Scan for the cell matching the given text and deliver its [X, Y] coordinate at center. 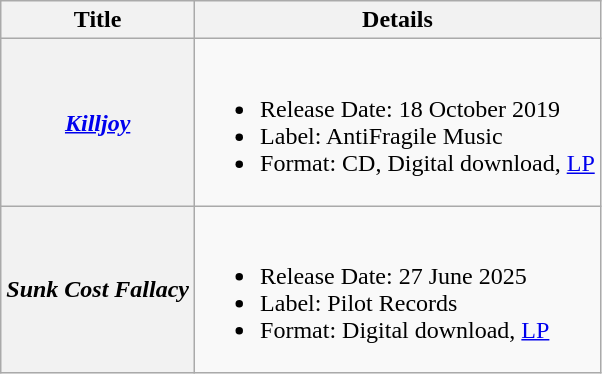
Release Date: 27 June 2025Label: Pilot RecordsFormat: Digital download, LP [398, 290]
Details [398, 20]
Release Date: 18 October 2019Label: AntiFragile MusicFormat: CD, Digital download, LP [398, 122]
Sunk Cost Fallacy [98, 290]
Title [98, 20]
Killjoy [98, 122]
